Return (X, Y) of the center of cell containing provided text 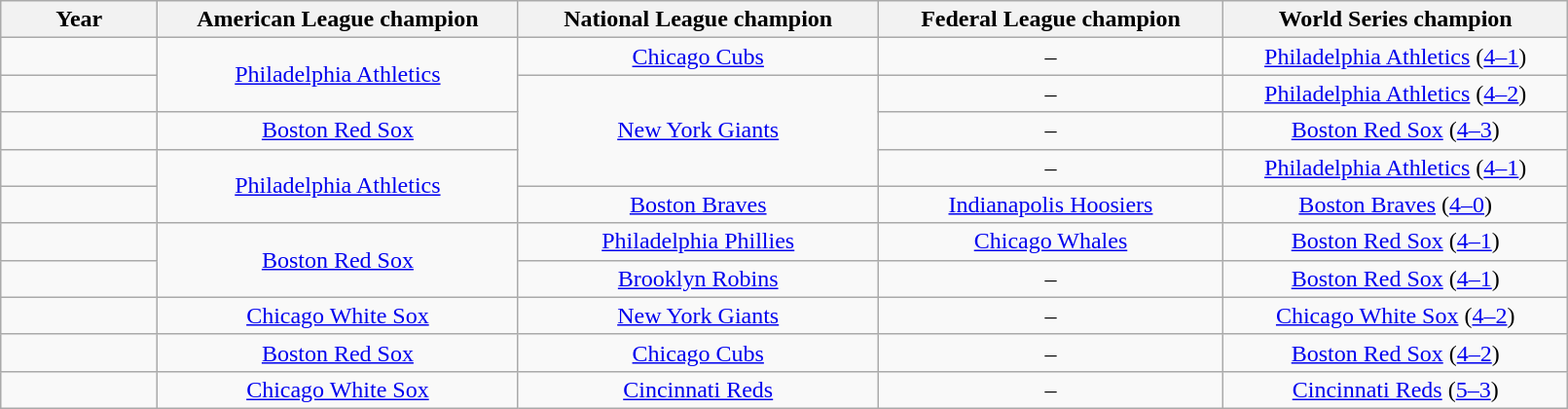
Federal League champion (1050, 19)
Chicago Whales (1050, 242)
Boston Braves (698, 204)
Boston Braves (4–0) (1396, 204)
Philadelphia Athletics (4–2) (1396, 93)
Brooklyn Robins (698, 279)
Cincinnati Reds (698, 390)
Year (80, 19)
Chicago White Sox (4–2) (1396, 316)
Cincinnati Reds (5–3) (1396, 390)
Boston Red Sox (4–2) (1396, 353)
Philadelphia Phillies (698, 242)
Boston Red Sox (4–3) (1396, 130)
Indianapolis Hoosiers (1050, 204)
World Series champion (1396, 19)
American League champion (338, 19)
National League champion (698, 19)
